Return [X, Y] of the center of cell containing provided text 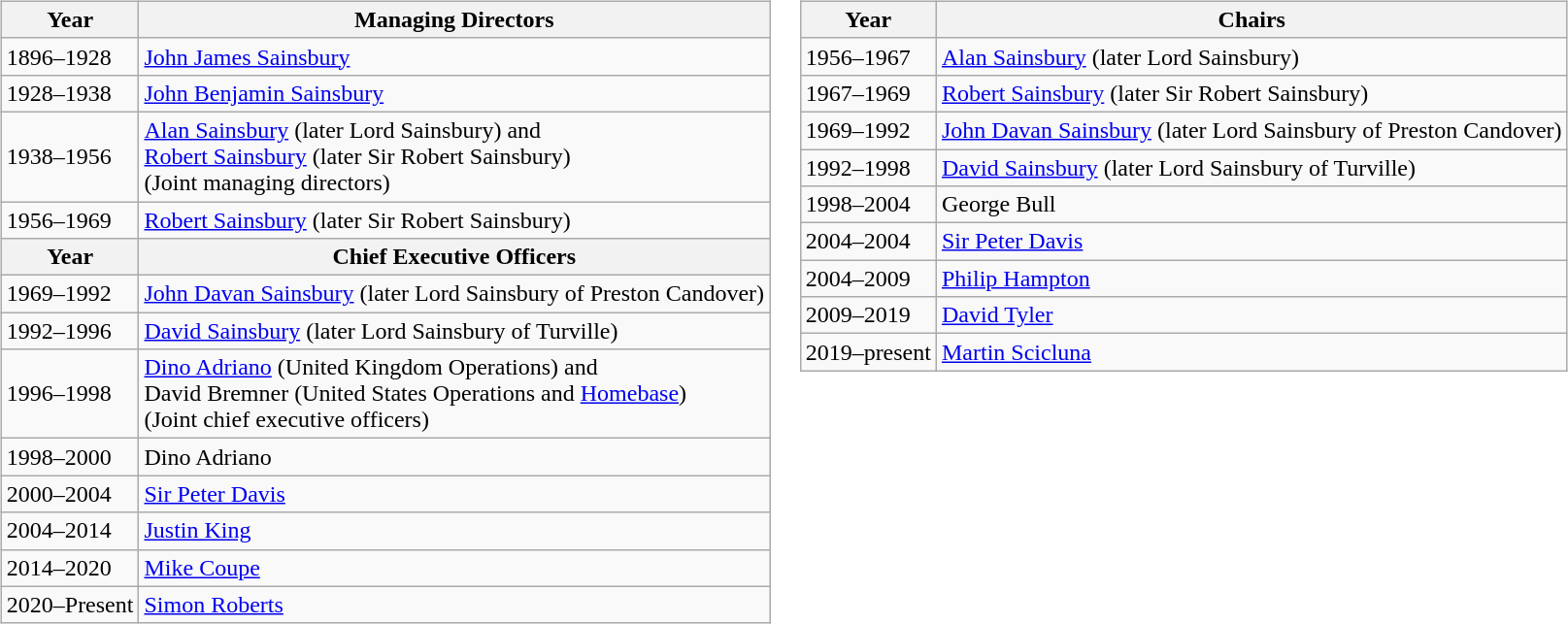
David Tyler [1251, 315]
Martin Scicluna [1251, 352]
1956–1969 [70, 220]
Managing Directors [454, 19]
1998–2004 [868, 205]
2004–2014 [70, 531]
Alan Sainsbury (later Lord Sainsbury) andRobert Sainsbury (later Sir Robert Sainsbury)(Joint managing directors) [454, 156]
Simon Roberts [454, 605]
2014–2020 [70, 568]
Chairs [1251, 19]
1998–2000 [70, 457]
John Benjamin Sainsbury [454, 93]
Chief Executive Officers [454, 257]
1928–1938 [70, 93]
2009–2019 [868, 315]
1967–1969 [868, 93]
1956–1967 [868, 56]
1896–1928 [70, 56]
2004–2009 [868, 279]
Justin King [454, 531]
1938–1956 [70, 156]
1992–1996 [70, 331]
John James Sainsbury [454, 56]
2000–2004 [70, 494]
Philip Hampton [1251, 279]
Dino Adriano (United Kingdom Operations) andDavid Bremner (United States Operations and Homebase)(Joint chief executive officers) [454, 394]
1996–1998 [70, 394]
2019–present [868, 352]
1992–1998 [868, 168]
George Bull [1251, 205]
Alan Sainsbury (later Lord Sainsbury) [1251, 56]
2004–2004 [868, 242]
Mike Coupe [454, 568]
2020–Present [70, 605]
Dino Adriano [454, 457]
